Scan for the cell matching the given text and deliver its (x, y) coordinate at center. 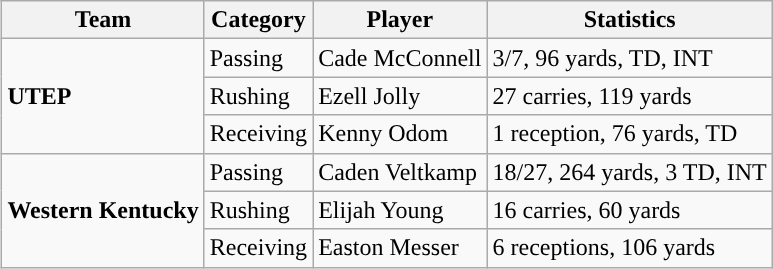
UTEP (103, 96)
Statistics (630, 20)
Caden Veltkamp (400, 172)
6 receptions, 106 yards (630, 248)
Kenny Odom (400, 134)
Cade McConnell (400, 58)
3/7, 96 yards, TD, INT (630, 58)
Western Kentucky (103, 210)
Elijah Young (400, 210)
Player (400, 20)
Team (103, 20)
27 carries, 119 yards (630, 96)
18/27, 264 yards, 3 TD, INT (630, 172)
16 carries, 60 yards (630, 210)
Easton Messer (400, 248)
1 reception, 76 yards, TD (630, 134)
Ezell Jolly (400, 96)
Category (258, 20)
